Determine the (x, y) coordinate at the center of the cell enclosing the given text.  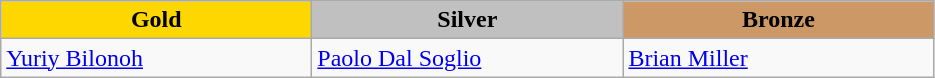
Bronze (778, 20)
Silver (468, 20)
Yuriy Bilonoh (156, 58)
Paolo Dal Soglio (468, 58)
Brian Miller (778, 58)
Gold (156, 20)
